Search for the cell housing the specified text and yield its [x, y] center coordinate. 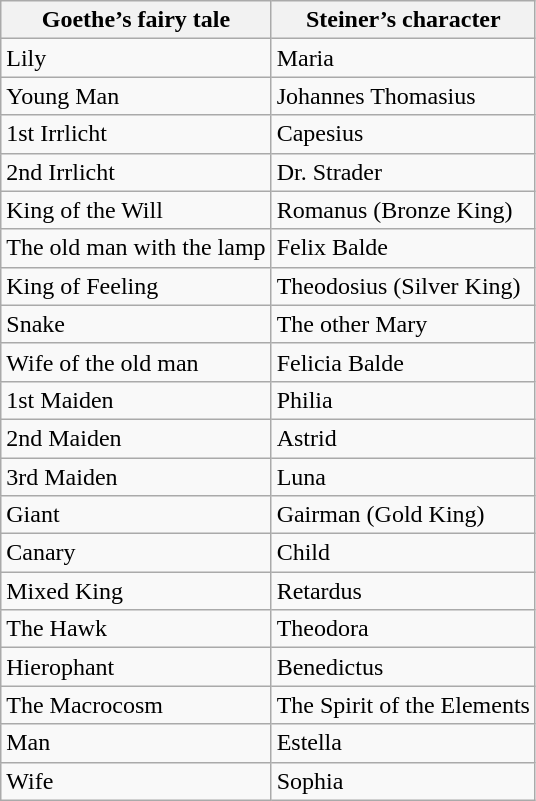
1st Irrlicht [136, 134]
Wife [136, 781]
The other Mary [403, 324]
Goethe’s fairy tale [136, 20]
Capesius [403, 134]
2nd Maiden [136, 438]
Retardus [403, 591]
Astrid [403, 438]
Child [403, 553]
Estella [403, 743]
2nd Irrlicht [136, 172]
Maria [403, 58]
The Hawk [136, 629]
3rd Maiden [136, 477]
Hierophant [136, 667]
Theodora [403, 629]
Giant [136, 515]
Theodosius (Silver King) [403, 286]
Philia [403, 400]
The Spirit of the Elements [403, 705]
Luna [403, 477]
Steiner’s character [403, 20]
Johannes Thomasius [403, 96]
Romanus (Bronze King) [403, 210]
Felix Balde [403, 248]
1st Maiden [136, 400]
Benedictus [403, 667]
Sophia [403, 781]
Dr. Strader [403, 172]
Young Man [136, 96]
Felicia Balde [403, 362]
Mixed King [136, 591]
Man [136, 743]
Wife of the old man [136, 362]
Lily [136, 58]
The old man with the lamp [136, 248]
King of the Will [136, 210]
Snake [136, 324]
King of Feeling [136, 286]
The Macrocosm [136, 705]
Canary [136, 553]
Gairman (Gold King) [403, 515]
